Return (X, Y) of the center of cell containing provided text 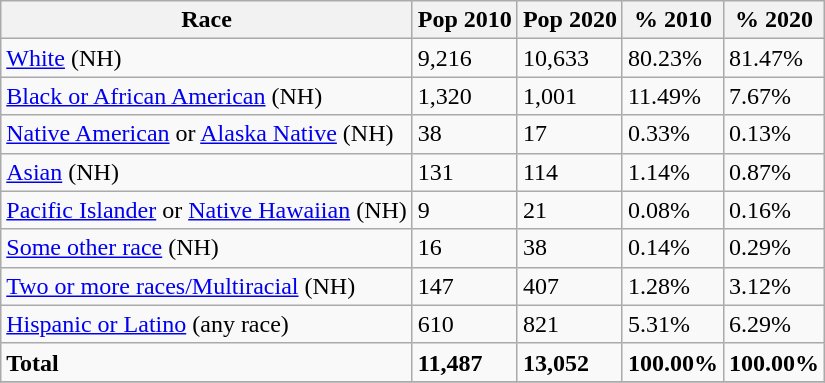
80.23% (672, 58)
Some other race (NH) (207, 248)
147 (464, 286)
0.33% (672, 134)
% 2020 (774, 20)
0.16% (774, 210)
13,052 (570, 362)
0.87% (774, 172)
81.47% (774, 58)
10,633 (570, 58)
7.67% (774, 96)
17 (570, 134)
Black or African American (NH) (207, 96)
Two or more races/Multiracial (NH) (207, 286)
Race (207, 20)
6.29% (774, 324)
0.14% (672, 248)
407 (570, 286)
% 2010 (672, 20)
Native American or Alaska Native (NH) (207, 134)
114 (570, 172)
821 (570, 324)
0.13% (774, 134)
Total (207, 362)
16 (464, 248)
9,216 (464, 58)
0.29% (774, 248)
131 (464, 172)
1.28% (672, 286)
5.31% (672, 324)
0.08% (672, 210)
3.12% (774, 286)
1,320 (464, 96)
Hispanic or Latino (any race) (207, 324)
Asian (NH) (207, 172)
Pop 2010 (464, 20)
11,487 (464, 362)
1,001 (570, 96)
Pop 2020 (570, 20)
9 (464, 210)
White (NH) (207, 58)
11.49% (672, 96)
21 (570, 210)
610 (464, 324)
Pacific Islander or Native Hawaiian (NH) (207, 210)
1.14% (672, 172)
